Return [x, y] of the center of cell containing provided text 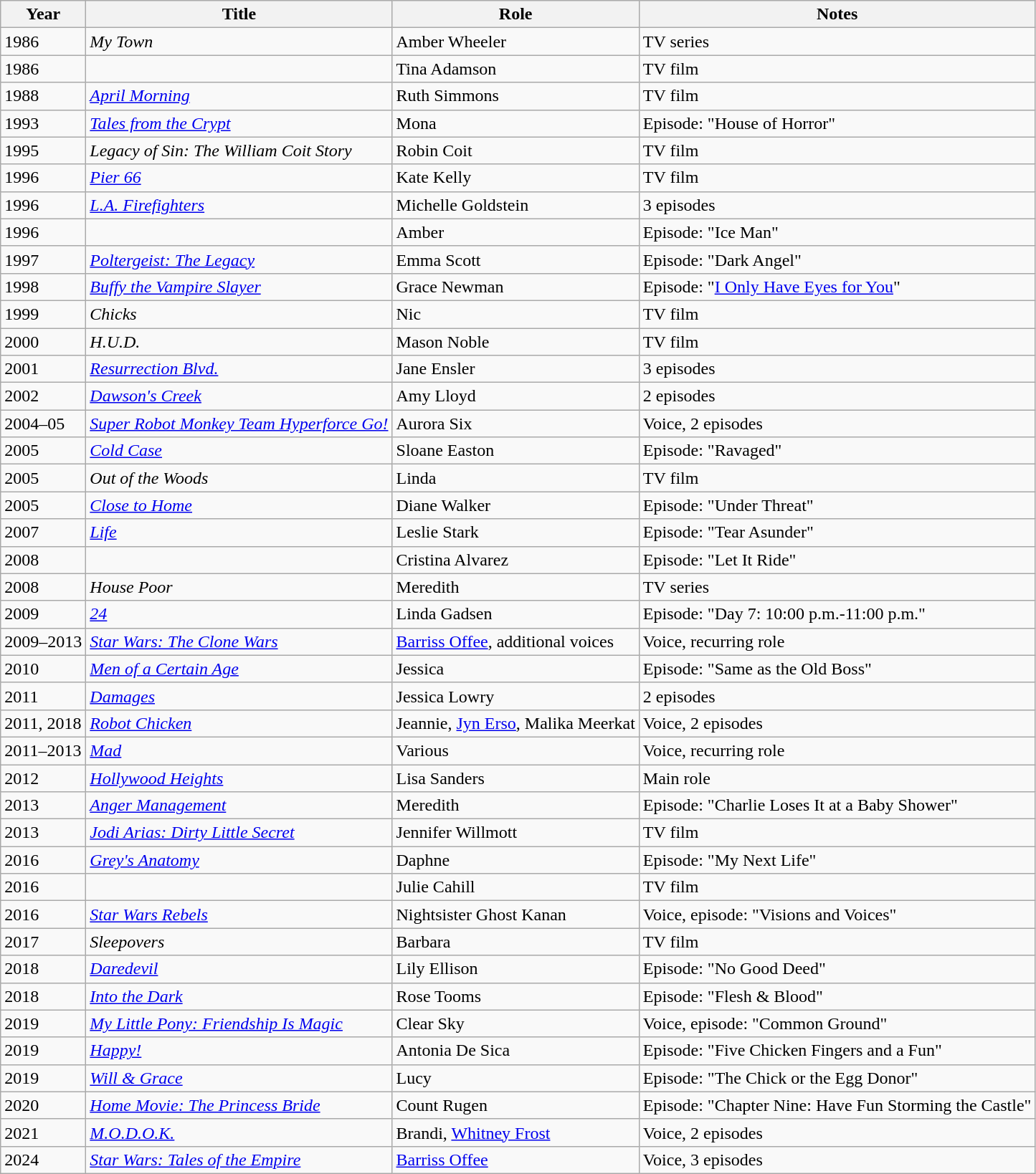
Episode: "Same as the Old Boss" [837, 669]
2012 [43, 778]
Tina Adamson [515, 69]
Lisa Sanders [515, 778]
Pier 66 [239, 178]
Anger Management [239, 806]
Episode: "House of Horror" [837, 123]
M.O.D.O.K. [239, 1132]
Episode: "Flesh & Blood" [837, 996]
1997 [43, 259]
2017 [43, 942]
Out of the Woods [239, 478]
Daphne [515, 860]
Nic [515, 314]
Episode: "Ravaged" [837, 451]
Star Wars: The Clone Wars [239, 641]
1988 [43, 96]
Episode: "Tear Asunder" [837, 533]
2011 [43, 696]
2010 [43, 669]
Episode: "Let It Ride" [837, 560]
Brandi, Whitney Frost [515, 1132]
H.U.D. [239, 342]
2002 [43, 396]
Count Rugen [515, 1105]
Super Robot Monkey Team Hyperforce Go! [239, 424]
Barriss Offee, additional voices [515, 641]
Notes [837, 14]
2000 [43, 342]
Star Wars Rebels [239, 915]
April Morning [239, 96]
Happy! [239, 1051]
Role [515, 14]
1995 [43, 151]
Diane Walker [515, 505]
Close to Home [239, 505]
Lily Ellison [515, 969]
Jodi Arias: Dirty Little Secret [239, 833]
1999 [43, 314]
2007 [43, 533]
Jessica [515, 669]
Barbara [515, 942]
2009–2013 [43, 641]
Episode: "Ice Man" [837, 232]
Mason Noble [515, 342]
Episode: "Five Chicken Fingers and a Fun" [837, 1051]
Grey's Anatomy [239, 860]
Hollywood Heights [239, 778]
2001 [43, 369]
Episode: "My Next Life" [837, 860]
Episode: "Day 7: 10:00 p.m.-11:00 p.m." [837, 614]
Julie Cahill [515, 887]
My Town [239, 42]
Resurrection Blvd. [239, 369]
Amy Lloyd [515, 396]
Dawson's Creek [239, 396]
Episode: "Charlie Loses It at a Baby Shower" [837, 806]
Jane Ensler [515, 369]
Men of a Certain Age [239, 669]
Tales from the Crypt [239, 123]
Episode: "Chapter Nine: Have Fun Storming the Castle" [837, 1105]
Aurora Six [515, 424]
Clear Sky [515, 1023]
Sleepovers [239, 942]
Mad [239, 750]
Episode: "Dark Angel" [837, 259]
Cold Case [239, 451]
Linda Gadsen [515, 614]
Voice, 3 episodes [837, 1160]
Poltergeist: The Legacy [239, 259]
Antonia De Sica [515, 1051]
Emma Scott [515, 259]
Jeannie, Jyn Erso, Malika Meerkat [515, 723]
Legacy of Sin: The William Coit Story [239, 151]
2020 [43, 1105]
Episode: "The Chick or the Egg Donor" [837, 1078]
Will & Grace [239, 1078]
House Poor [239, 587]
Episode: "Under Threat" [837, 505]
Damages [239, 696]
Voice, episode: "Visions and Voices" [837, 915]
Barriss Offee [515, 1160]
Rose Tooms [515, 996]
Chicks [239, 314]
Ruth Simmons [515, 96]
Year [43, 14]
Cristina Alvarez [515, 560]
Star Wars: Tales of the Empire [239, 1160]
Robot Chicken [239, 723]
24 [239, 614]
Linda [515, 478]
1993 [43, 123]
Title [239, 14]
Episode: "I Only Have Eyes for You" [837, 287]
Mona [515, 123]
My Little Pony: Friendship Is Magic [239, 1023]
Kate Kelly [515, 178]
Grace Newman [515, 287]
Jennifer Willmott [515, 833]
Amber Wheeler [515, 42]
1998 [43, 287]
2009 [43, 614]
L.A. Firefighters [239, 205]
Episode: "No Good Deed" [837, 969]
Various [515, 750]
Buffy the Vampire Slayer [239, 287]
2011–2013 [43, 750]
Michelle Goldstein [515, 205]
Daredevil [239, 969]
Leslie Stark [515, 533]
Home Movie: The Princess Bride [239, 1105]
Lucy [515, 1078]
2021 [43, 1132]
2024 [43, 1160]
Amber [515, 232]
Voice, episode: "Common Ground" [837, 1023]
Robin Coit [515, 151]
Nightsister Ghost Kanan [515, 915]
Main role [837, 778]
Life [239, 533]
Jessica Lowry [515, 696]
2011, 2018 [43, 723]
Into the Dark [239, 996]
2004–05 [43, 424]
Sloane Easton [515, 451]
